From the cell containing the given text, extract its center point as [x, y] coordinate. 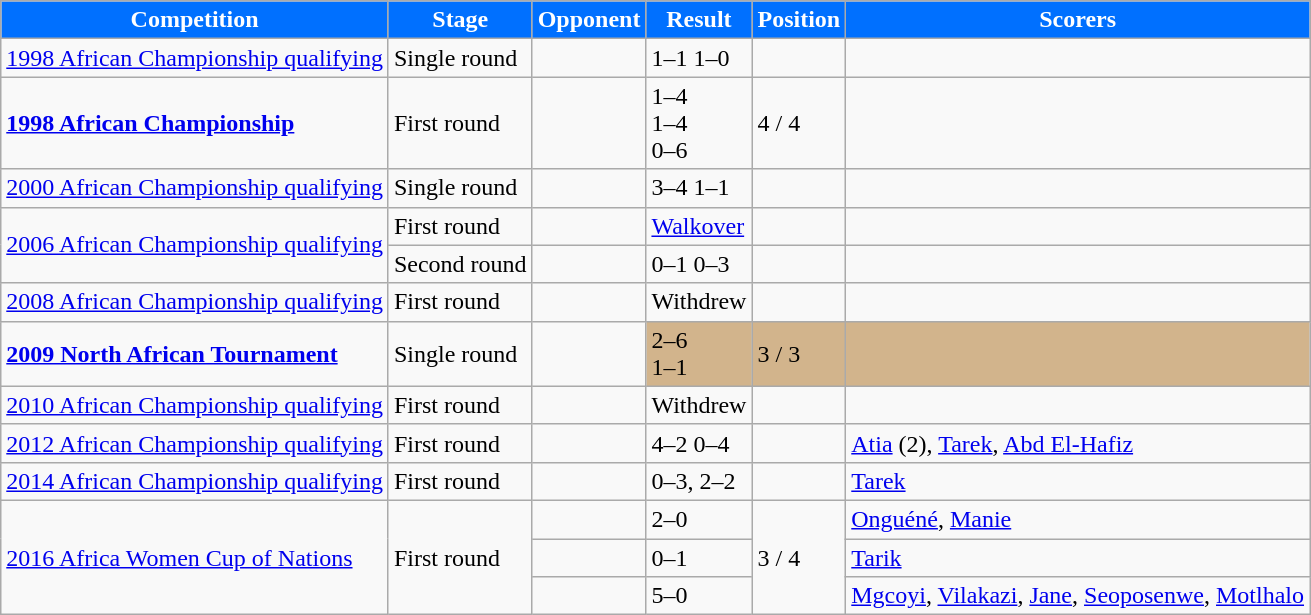
3–4 1–1 [699, 188]
2009 North African Tournament [195, 354]
4–2 0–4 [699, 443]
5–0 [699, 596]
Opponent [589, 20]
Walkover [699, 226]
1–41–40–6 [699, 123]
2000 African Championship qualifying [195, 188]
0–1 0–3 [699, 264]
Mgcoyi, Vilakazi, Jane, Seoposenwe, Motlhalo [1078, 596]
2–61–1 [699, 354]
2006 African Championship qualifying [195, 245]
0–3, 2–2 [699, 481]
Tarik [1078, 557]
2008 African Championship qualifying [195, 302]
Stage [460, 20]
2012 African Championship qualifying [195, 443]
Atia (2), Tarek, Abd El-Hafiz [1078, 443]
Second round [460, 264]
1998 African Championship qualifying [195, 58]
2014 African Championship qualifying [195, 481]
Onguéné, Manie [1078, 519]
Tarek [1078, 481]
3 / 3 [799, 354]
1–1 1–0 [699, 58]
2016 Africa Women Cup of Nations [195, 557]
3 / 4 [799, 557]
Position [799, 20]
Scorers [1078, 20]
1998 African Championship [195, 123]
4 / 4 [799, 123]
Result [699, 20]
2–0 [699, 519]
2010 African Championship qualifying [195, 405]
0–1 [699, 557]
Competition [195, 20]
